Pinpoint the cell where the given text exists, returning its [X, Y] midpoint coordinate. 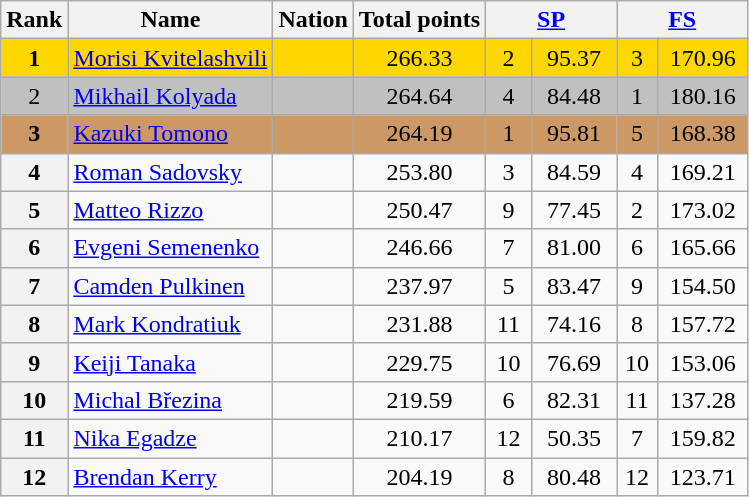
180.16 [703, 96]
173.02 [703, 210]
Evgeni Semenenko [170, 248]
210.17 [419, 438]
169.21 [703, 172]
Matteo Rizzo [170, 210]
264.19 [419, 134]
165.66 [703, 248]
154.50 [703, 286]
SP [552, 20]
FS [682, 20]
246.66 [419, 248]
123.71 [703, 477]
137.28 [703, 400]
Nation [313, 20]
157.72 [703, 324]
Morisi Kvitelashvili [170, 58]
266.33 [419, 58]
237.97 [419, 286]
50.35 [574, 438]
95.37 [574, 58]
170.96 [703, 58]
Camden Pulkinen [170, 286]
74.16 [574, 324]
Name [170, 20]
231.88 [419, 324]
159.82 [703, 438]
Mikhail Kolyada [170, 96]
Brendan Kerry [170, 477]
82.31 [574, 400]
95.81 [574, 134]
219.59 [419, 400]
84.48 [574, 96]
253.80 [419, 172]
76.69 [574, 362]
Nika Egadze [170, 438]
204.19 [419, 477]
Rank [34, 20]
Keiji Tanaka [170, 362]
229.75 [419, 362]
153.06 [703, 362]
264.64 [419, 96]
80.48 [574, 477]
Roman Sadovsky [170, 172]
Kazuki Tomono [170, 134]
168.38 [703, 134]
Total points [419, 20]
84.59 [574, 172]
83.47 [574, 286]
81.00 [574, 248]
Mark Kondratiuk [170, 324]
77.45 [574, 210]
Michal Březina [170, 400]
250.47 [419, 210]
